Output the (X, Y) coordinate of the center of the cell containing the given text.  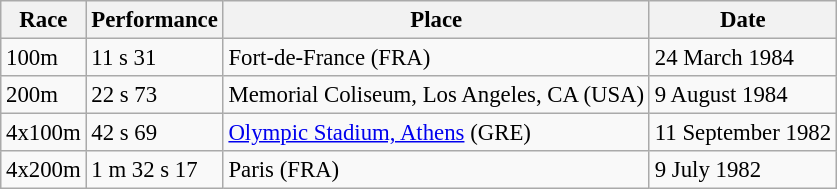
200m (44, 95)
Place (436, 20)
4x100m (44, 133)
Paris (FRA) (436, 170)
4x200m (44, 170)
Fort-de-France (FRA) (436, 58)
100m (44, 58)
24 March 1984 (742, 58)
Date (742, 20)
9 July 1982 (742, 170)
42 s 69 (154, 133)
Race (44, 20)
Performance (154, 20)
11 s 31 (154, 58)
9 August 1984 (742, 95)
1 m 32 s 17 (154, 170)
Memorial Coliseum, Los Angeles, CA (USA) (436, 95)
22 s 73 (154, 95)
Olympic Stadium, Athens (GRE) (436, 133)
11 September 1982 (742, 133)
